From the cell containing the given text, extract its center point as (X, Y) coordinate. 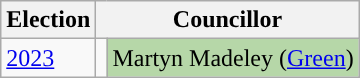
Councillor (228, 20)
2023 (48, 58)
Election (48, 20)
Martyn Madeley (Green) (233, 58)
